Search for the cell housing the specified text and yield its [x, y] center coordinate. 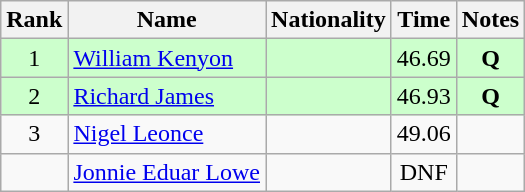
3 [34, 134]
Rank [34, 20]
1 [34, 58]
Nationality [329, 20]
Richard James [167, 96]
49.06 [424, 134]
46.69 [424, 58]
Nigel Leonce [167, 134]
Notes [490, 20]
Name [167, 20]
William Kenyon [167, 58]
46.93 [424, 96]
Time [424, 20]
2 [34, 96]
DNF [424, 172]
Jonnie Eduar Lowe [167, 172]
